Extract the (x, y) coordinate from the center of the cell holding the provided text.  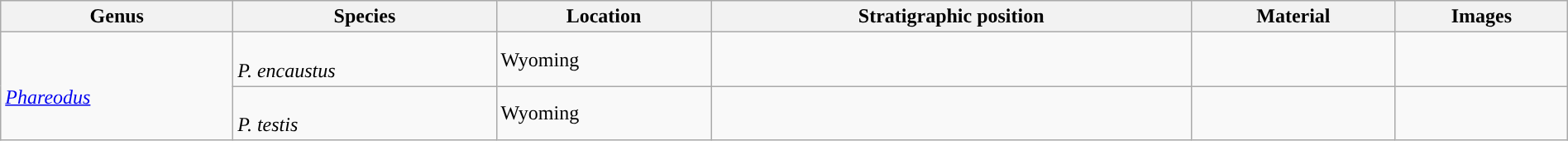
Location (604, 17)
Genus (117, 17)
P. encaustus (365, 60)
Images (1481, 17)
P. testis (365, 113)
Material (1293, 17)
Species (365, 17)
Phareodus (117, 86)
Stratigraphic position (951, 17)
